Determine the (X, Y) coordinate at the center of the cell enclosing the given text.  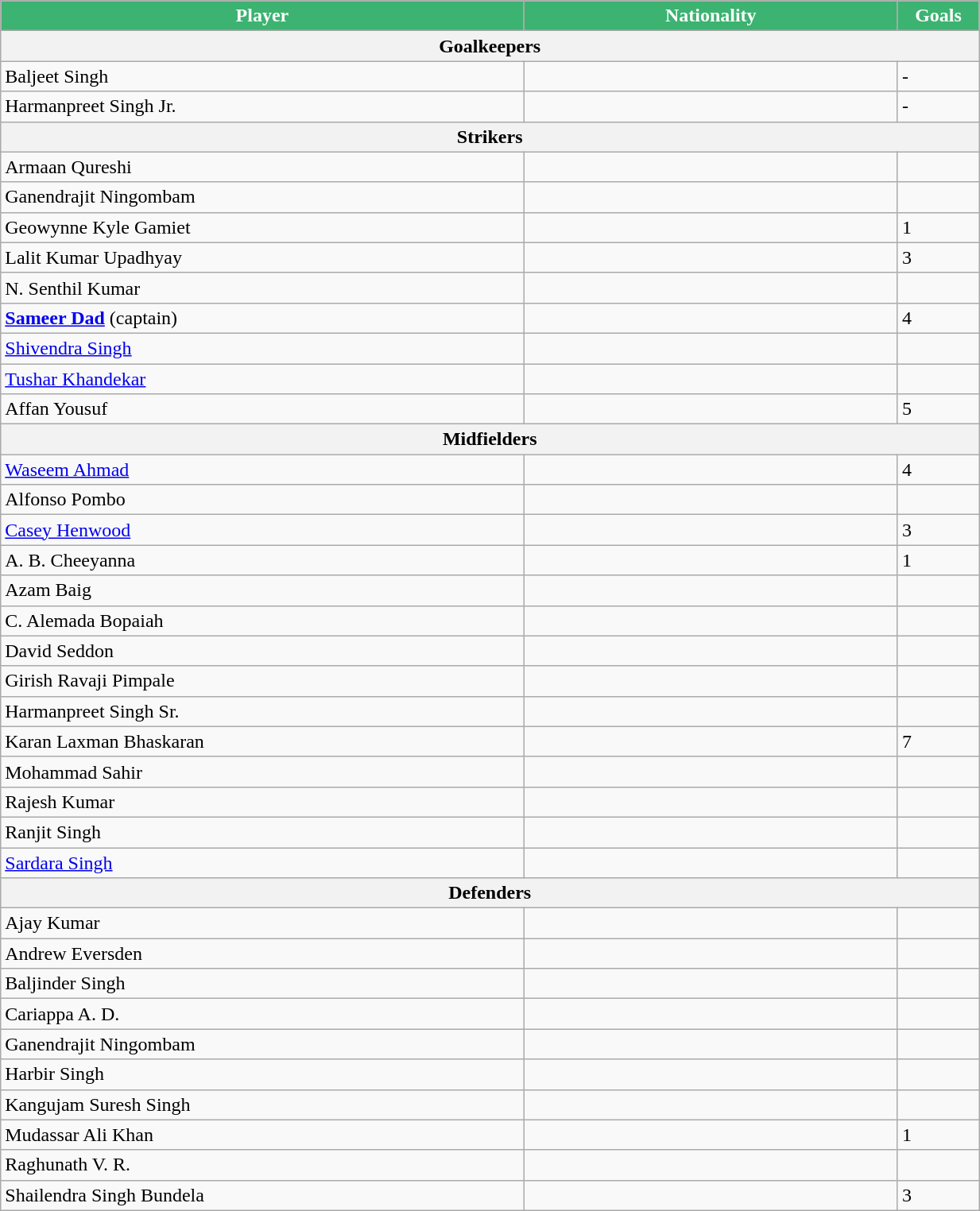
Shivendra Singh (262, 348)
5 (938, 409)
Sardara Singh (262, 862)
A. B. Cheeyanna (262, 560)
Rajesh Kumar (262, 802)
Casey Henwood (262, 530)
Mohammad Sahir (262, 772)
Azam Baig (262, 590)
Karan Laxman Bhaskaran (262, 741)
N. Senthil Kumar (262, 288)
Defenders (490, 893)
Cariappa A. D. (262, 1014)
Strikers (490, 137)
Waseem Ahmad (262, 470)
Harmanpreet Singh Sr. (262, 711)
Harmanpreet Singh Jr. (262, 106)
Harbir Singh (262, 1074)
Goalkeepers (490, 46)
David Seddon (262, 651)
Alfonso Pombo (262, 500)
Affan Yousuf (262, 409)
Andrew Eversden (262, 954)
Raghunath V. R. (262, 1165)
Player (262, 16)
Shailendra Singh Bundela (262, 1195)
Ajay Kumar (262, 923)
Kangujam Suresh Singh (262, 1105)
Baljeet Singh (262, 76)
Baljinder Singh (262, 984)
Sameer Dad (captain) (262, 318)
C. Alemada Bopaiah (262, 621)
Lalit Kumar Upadhyay (262, 257)
Midfielders (490, 439)
7 (938, 741)
Nationality (711, 16)
Mudassar Ali Khan (262, 1135)
Geowynne Kyle Gamiet (262, 227)
Tushar Khandekar (262, 379)
Goals (938, 16)
Girish Ravaji Pimpale (262, 681)
Armaan Qureshi (262, 167)
Ranjit Singh (262, 832)
